Output the (X, Y) coordinate of the center of the cell containing the given text.  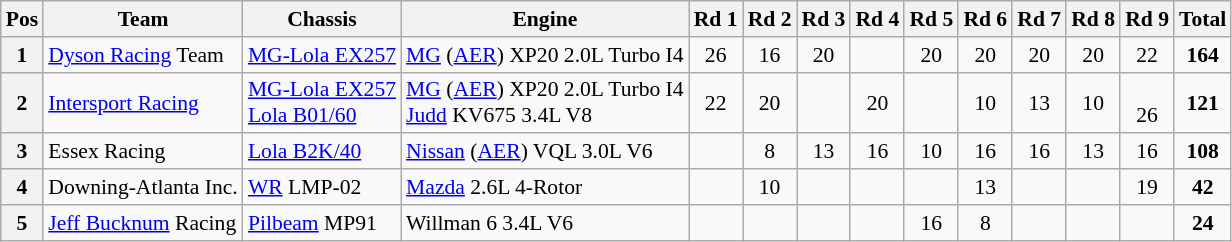
Rd 8 (1093, 19)
MG (AER) XP20 2.0L Turbo I4 (545, 55)
WR LMP-02 (322, 187)
42 (1202, 187)
Engine (545, 19)
Rd 4 (877, 19)
3 (22, 152)
Intersport Racing (143, 102)
2 (22, 102)
Dyson Racing Team (143, 55)
Pos (22, 19)
Chassis (322, 19)
Jeff Bucknum Racing (143, 223)
MG (AER) XP20 2.0L Turbo I4Judd KV675 3.4L V8 (545, 102)
Rd 2 (770, 19)
Mazda 2.6L 4-Rotor (545, 187)
1 (22, 55)
Rd 9 (1147, 19)
Downing-Atlanta Inc. (143, 187)
Total (1202, 19)
Lola B2K/40 (322, 152)
108 (1202, 152)
4 (22, 187)
MG-Lola EX257 (322, 55)
5 (22, 223)
Rd 6 (985, 19)
164 (1202, 55)
Essex Racing (143, 152)
24 (1202, 223)
Pilbeam MP91 (322, 223)
Rd 7 (1039, 19)
Team (143, 19)
Nissan (AER) VQL 3.0L V6 (545, 152)
MG-Lola EX257Lola B01/60 (322, 102)
Willman 6 3.4L V6 (545, 223)
Rd 3 (824, 19)
121 (1202, 102)
19 (1147, 187)
Rd 5 (931, 19)
Rd 1 (716, 19)
